Output the [x, y] coordinate of the center of the cell containing the given text.  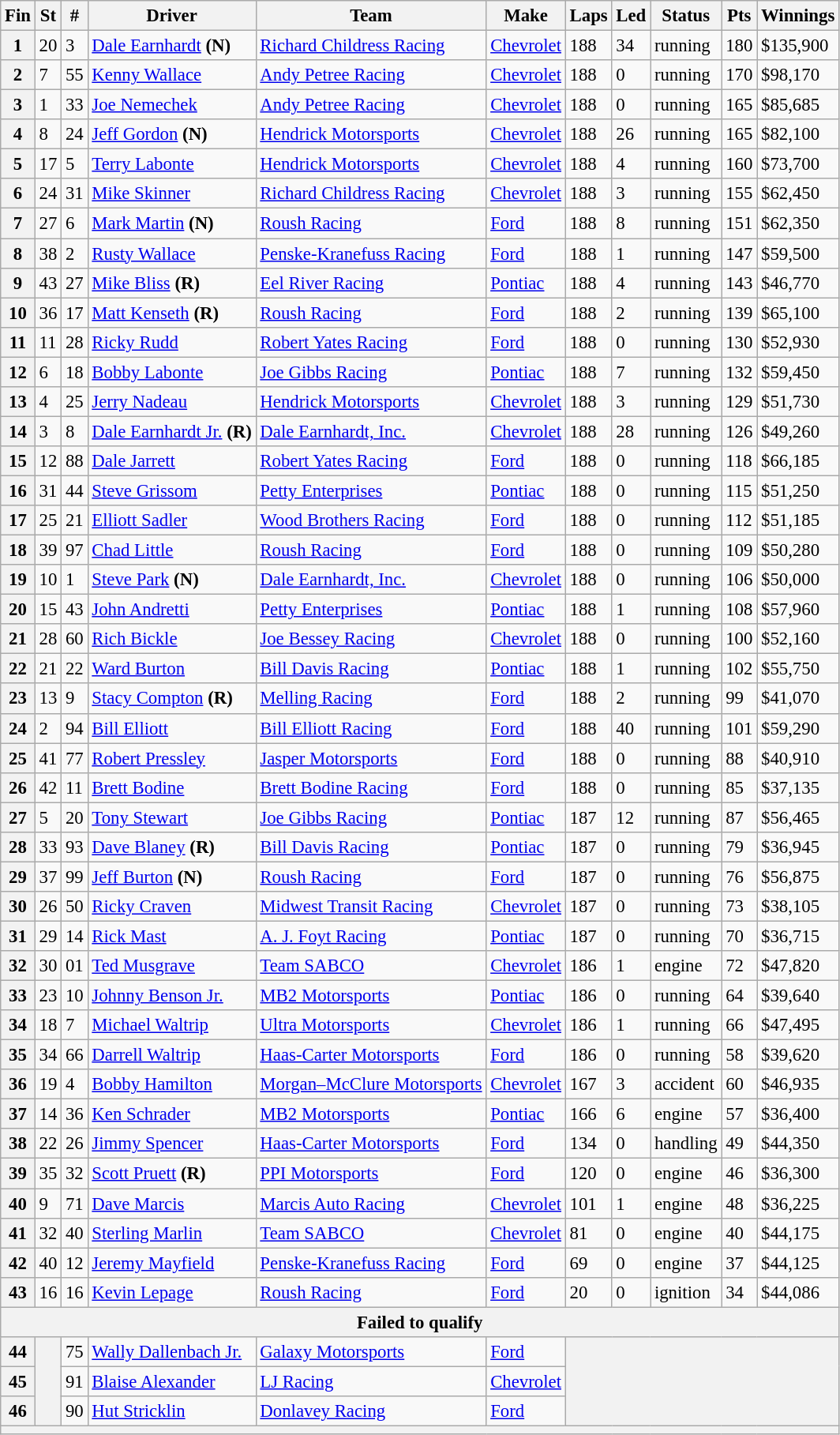
115 [739, 490]
108 [739, 610]
$51,730 [798, 402]
155 [739, 193]
Failed to qualify [420, 1322]
Rusty Wallace [172, 254]
Eel River Racing [371, 283]
$38,105 [798, 907]
57 [739, 1114]
$50,000 [798, 580]
Make [526, 16]
77 [74, 758]
$85,685 [798, 105]
Brett Bodine [172, 787]
$62,450 [798, 193]
Driver [172, 16]
PPI Motorsports [371, 1174]
$36,945 [798, 847]
$135,900 [798, 46]
$52,930 [798, 342]
Jeremy Mayfield [172, 1263]
Ricky Craven [172, 907]
Jerry Nadeau [172, 402]
167 [589, 1084]
$51,185 [798, 520]
$40,910 [798, 758]
Ted Musgrave [172, 966]
$41,070 [798, 699]
handling [686, 1144]
Scott Pruett (R) [172, 1174]
Stacy Compton (R) [172, 699]
Mike Bliss (R) [172, 283]
Ken Schrader [172, 1114]
Bill Elliott Racing [371, 728]
Bobby Hamilton [172, 1084]
$82,100 [798, 134]
97 [74, 550]
180 [739, 46]
64 [739, 996]
Mark Martin (N) [172, 224]
$73,700 [798, 164]
$36,400 [798, 1114]
Status [686, 16]
130 [739, 342]
St [47, 16]
Dale Earnhardt (N) [172, 46]
$47,495 [798, 1025]
Led [632, 16]
Galaxy Motorsports [371, 1352]
$46,770 [798, 283]
Elliott Sadler [172, 520]
85 [739, 787]
58 [739, 1055]
120 [589, 1174]
$52,160 [798, 639]
118 [739, 461]
76 [739, 877]
Brett Bodine Racing [371, 787]
$36,225 [798, 1204]
72 [739, 966]
$66,185 [798, 461]
$47,820 [798, 966]
$51,250 [798, 490]
$59,450 [798, 372]
Bobby Labonte [172, 372]
$39,620 [798, 1055]
Morgan–McClure Motorsports [371, 1084]
Team [371, 16]
55 [74, 75]
Rick Mast [172, 936]
Tony Stewart [172, 817]
Kevin Lepage [172, 1292]
90 [74, 1411]
Winnings [798, 16]
129 [739, 402]
69 [589, 1263]
166 [589, 1114]
49 [739, 1144]
Sterling Marlin [172, 1233]
100 [739, 639]
112 [739, 520]
$59,290 [798, 728]
Ultra Motorsports [371, 1025]
Terry Labonte [172, 164]
Dave Marcis [172, 1204]
A. J. Foyt Racing [371, 936]
93 [74, 847]
Joe Bessey Racing [371, 639]
$49,260 [798, 431]
$36,715 [798, 936]
LJ Racing [371, 1381]
91 [74, 1381]
$65,100 [798, 313]
$46,935 [798, 1084]
Donlavey Racing [371, 1411]
170 [739, 75]
160 [739, 164]
106 [739, 580]
Rich Bickle [172, 639]
$55,750 [798, 669]
$57,960 [798, 610]
147 [739, 254]
126 [739, 431]
71 [74, 1204]
134 [589, 1144]
70 [739, 936]
73 [739, 907]
01 [74, 966]
Melling Racing [371, 699]
ignition [686, 1292]
79 [739, 847]
109 [739, 550]
Dave Blaney (R) [172, 847]
$44,350 [798, 1144]
$39,640 [798, 996]
Matt Kenseth (R) [172, 313]
$44,175 [798, 1233]
102 [739, 669]
Mike Skinner [172, 193]
94 [74, 728]
Steve Grissom [172, 490]
Jimmy Spencer [172, 1144]
87 [739, 817]
Laps [589, 16]
151 [739, 224]
Fin [18, 16]
Jeff Gordon (N) [172, 134]
Dale Earnhardt Jr. (R) [172, 431]
Wally Dallenbach Jr. [172, 1352]
75 [74, 1352]
Wood Brothers Racing [371, 520]
Johnny Benson Jr. [172, 996]
Steve Park (N) [172, 580]
Bill Elliott [172, 728]
Ward Burton [172, 669]
$62,350 [798, 224]
Marcis Auto Racing [371, 1204]
$56,465 [798, 817]
Kenny Wallace [172, 75]
Joe Nemechek [172, 105]
Michael Waltrip [172, 1025]
Hut Stricklin [172, 1411]
John Andretti [172, 610]
Jeff Burton (N) [172, 877]
143 [739, 283]
accident [686, 1084]
$98,170 [798, 75]
$44,125 [798, 1263]
$37,135 [798, 787]
# [74, 16]
$59,500 [798, 254]
$50,280 [798, 550]
Blaise Alexander [172, 1381]
48 [739, 1204]
Robert Pressley [172, 758]
$56,875 [798, 877]
Darrell Waltrip [172, 1055]
Chad Little [172, 550]
50 [74, 907]
$36,300 [798, 1174]
Ricky Rudd [172, 342]
$44,086 [798, 1292]
Pts [739, 16]
45 [18, 1381]
139 [739, 313]
Jasper Motorsports [371, 758]
Dale Jarrett [172, 461]
Midwest Transit Racing [371, 907]
81 [589, 1233]
132 [739, 372]
